Locate the cell with the specified text and output its (x, y) center coordinate. 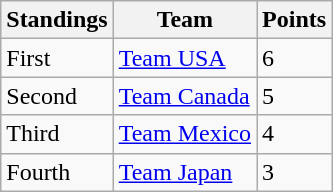
Second (57, 96)
Third (57, 134)
Points (294, 20)
4 (294, 134)
Standings (57, 20)
Team Canada (184, 96)
First (57, 58)
3 (294, 172)
Team (184, 20)
Fourth (57, 172)
Team Mexico (184, 134)
Team USA (184, 58)
Team Japan (184, 172)
6 (294, 58)
5 (294, 96)
